For the text-containing cell, return its midpoint in [X, Y] coordinate format. 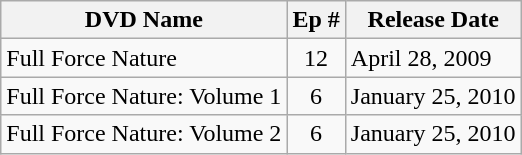
Full Force Nature [144, 58]
Release Date [433, 20]
Ep # [316, 20]
April 28, 2009 [433, 58]
12 [316, 58]
Full Force Nature: Volume 2 [144, 134]
DVD Name [144, 20]
Full Force Nature: Volume 1 [144, 96]
